Find where the given text appears and provide that cell's center as (x, y) coordinate. 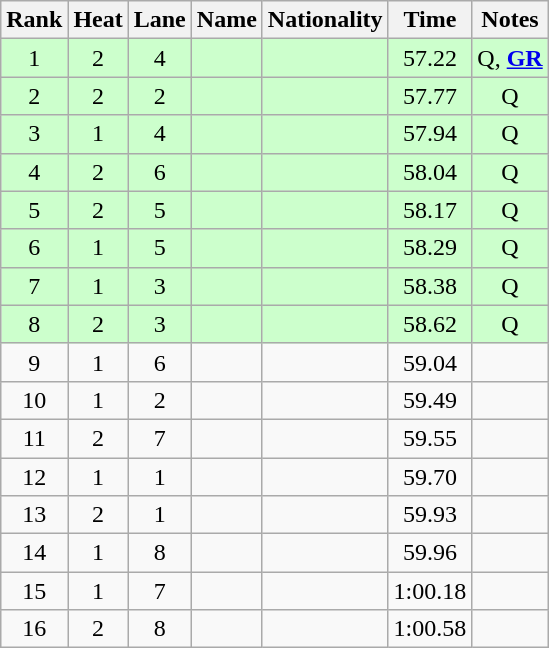
1:00.18 (430, 591)
13 (34, 515)
1:00.58 (430, 629)
9 (34, 362)
12 (34, 477)
16 (34, 629)
59.93 (430, 515)
57.22 (430, 58)
58.62 (430, 324)
10 (34, 400)
57.77 (430, 96)
59.55 (430, 438)
59.70 (430, 477)
59.49 (430, 400)
Name (226, 20)
58.17 (430, 210)
58.29 (430, 248)
59.96 (430, 553)
58.38 (430, 286)
14 (34, 553)
11 (34, 438)
15 (34, 591)
Time (430, 20)
Nationality (325, 20)
58.04 (430, 172)
Rank (34, 20)
Lane (160, 20)
Notes (510, 20)
57.94 (430, 134)
59.04 (430, 362)
Heat (98, 20)
Q, GR (510, 58)
